Output the (x, y) coordinate of the center of the cell containing the given text.  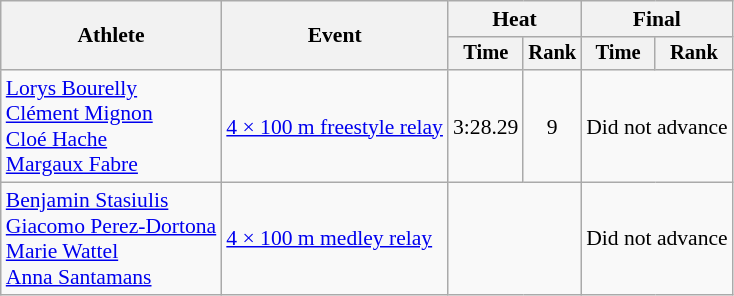
4 × 100 m freestyle relay (334, 126)
9 (552, 126)
Athlete (112, 36)
Event (334, 36)
Heat (514, 19)
4 × 100 m medley relay (334, 239)
Benjamin StasiulisGiacomo Perez-DortonaMarie WattelAnna Santamans (112, 239)
Final (657, 19)
Lorys BourellyClément MignonCloé HacheMargaux Fabre (112, 126)
3:28.29 (486, 126)
